Pinpoint the cell where the given text exists, returning its (X, Y) midpoint coordinate. 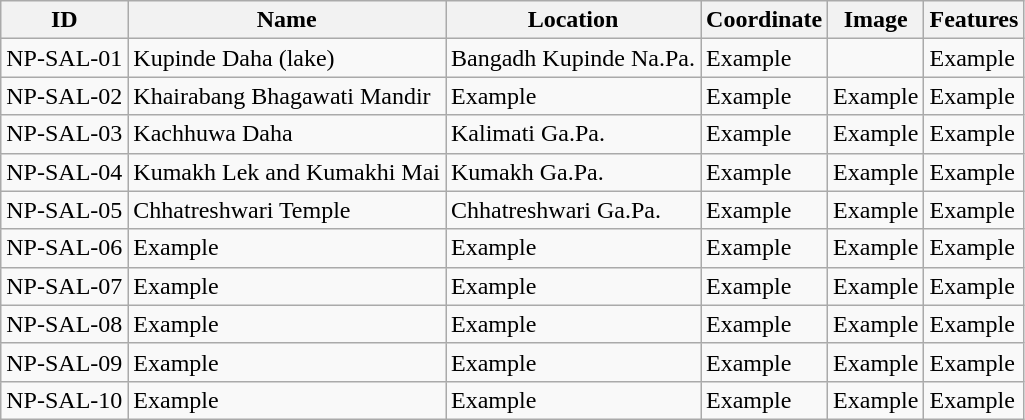
NP-SAL-06 (64, 248)
NP-SAL-07 (64, 286)
NP-SAL-02 (64, 96)
NP-SAL-08 (64, 324)
ID (64, 20)
Features (974, 20)
NP-SAL-10 (64, 400)
NP-SAL-01 (64, 58)
Kupinde Daha (lake) (287, 58)
NP-SAL-05 (64, 210)
Chhatreshwari Temple (287, 210)
Name (287, 20)
Kumakh Ga.Pa. (574, 172)
Kalimati Ga.Pa. (574, 134)
Kachhuwa Daha (287, 134)
Location (574, 20)
NP-SAL-04 (64, 172)
Chhatreshwari Ga.Pa. (574, 210)
Coordinate (764, 20)
NP-SAL-03 (64, 134)
Image (876, 20)
NP-SAL-09 (64, 362)
Khairabang Bhagawati Mandir (287, 96)
Kumakh Lek and Kumakhi Mai (287, 172)
Bangadh Kupinde Na.Pa. (574, 58)
